Provide the (X, Y) coordinate of the cell's center where the given text is located.  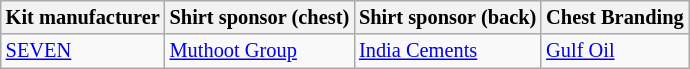
Chest Branding (614, 17)
Shirt sponsor (back) (448, 17)
Shirt sponsor (chest) (260, 17)
Gulf Oil (614, 51)
Kit manufacturer (83, 17)
Muthoot Group (260, 51)
India Cements (448, 51)
SEVEN (83, 51)
